Locate the cell with the specified text and output its (x, y) center coordinate. 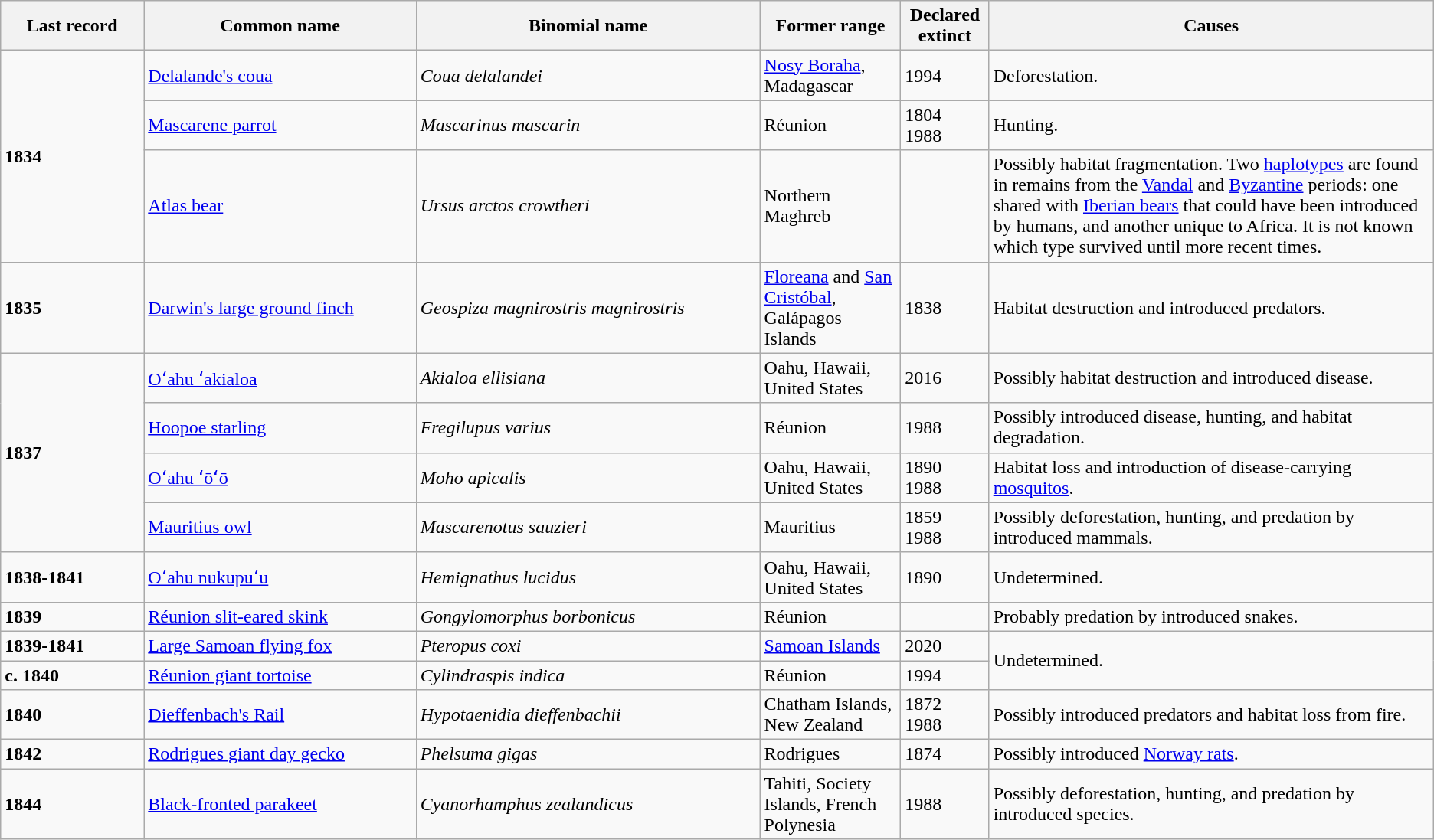
Rodrigues (830, 754)
Possibly deforestation, hunting, and predation by introduced mammals. (1211, 527)
Mascarenotus sauzieri (588, 527)
2020 (945, 646)
Last record (72, 26)
Réunion slit-eared skink (280, 616)
18591988 (945, 527)
Possibly introduced Norway rats. (1211, 754)
Binomial name (588, 26)
1844 (72, 804)
1839 (72, 616)
Mauritius (830, 527)
Possibly habitat destruction and introduced disease. (1211, 378)
Possibly introduced disease, hunting, and habitat degradation. (1211, 427)
1840 (72, 715)
Cyanorhamphus zealandicus (588, 804)
Darwin's large ground finch (280, 308)
Samoan Islands (830, 646)
Deforestation. (1211, 75)
Coua delalandei (588, 75)
1835 (72, 308)
1838-1841 (72, 577)
Former range (830, 26)
1834 (72, 156)
Mascarinus mascarin (588, 126)
1804 1988 (945, 126)
Atlas bear (280, 206)
Moho apicalis (588, 478)
1842 (72, 754)
Mauritius owl (280, 527)
2016 (945, 378)
Possibly introduced predators and habitat loss from fire. (1211, 715)
Pteropus coxi (588, 646)
Black-fronted parakeet (280, 804)
Northern Maghreb (830, 206)
Gongylomorphus borbonicus (588, 616)
Habitat loss and introduction of disease-carrying mosquitos. (1211, 478)
Réunion giant tortoise (280, 675)
Hemignathus lucidus (588, 577)
Rodrigues giant day gecko (280, 754)
Hunting. (1211, 126)
18721988 (945, 715)
18901988 (945, 478)
Ursus arctos crowtheri (588, 206)
1874 (945, 754)
1890 (945, 577)
Large Samoan flying fox (280, 646)
Possibly deforestation, hunting, and predation by introduced species. (1211, 804)
Oʻahu nukupuʻu (280, 577)
Hoopoe starling (280, 427)
c. 1840 (72, 675)
Tahiti, Society Islands, French Polynesia (830, 804)
Phelsuma gigas (588, 754)
Habitat destruction and introduced predators. (1211, 308)
Declared extinct (945, 26)
Chatham Islands, New Zealand (830, 715)
Nosy Boraha, Madagascar (830, 75)
Oʻahu ʻakialoa (280, 378)
Probably predation by introduced snakes. (1211, 616)
Common name (280, 26)
Delalande's coua (280, 75)
Mascarene parrot (280, 126)
Causes (1211, 26)
1837 (72, 453)
1838 (945, 308)
Oʻahu ʻōʻō (280, 478)
Cylindraspis indica (588, 675)
Akialoa ellisiana (588, 378)
Fregilupus varius (588, 427)
1839-1841 (72, 646)
Dieffenbach's Rail (280, 715)
Hypotaenidia dieffenbachii (588, 715)
Floreana and San Cristóbal, Galápagos Islands (830, 308)
Geospiza magnirostris magnirostris (588, 308)
